Capture the cell that displays the provided text and extract its (X, Y) central coordinate. 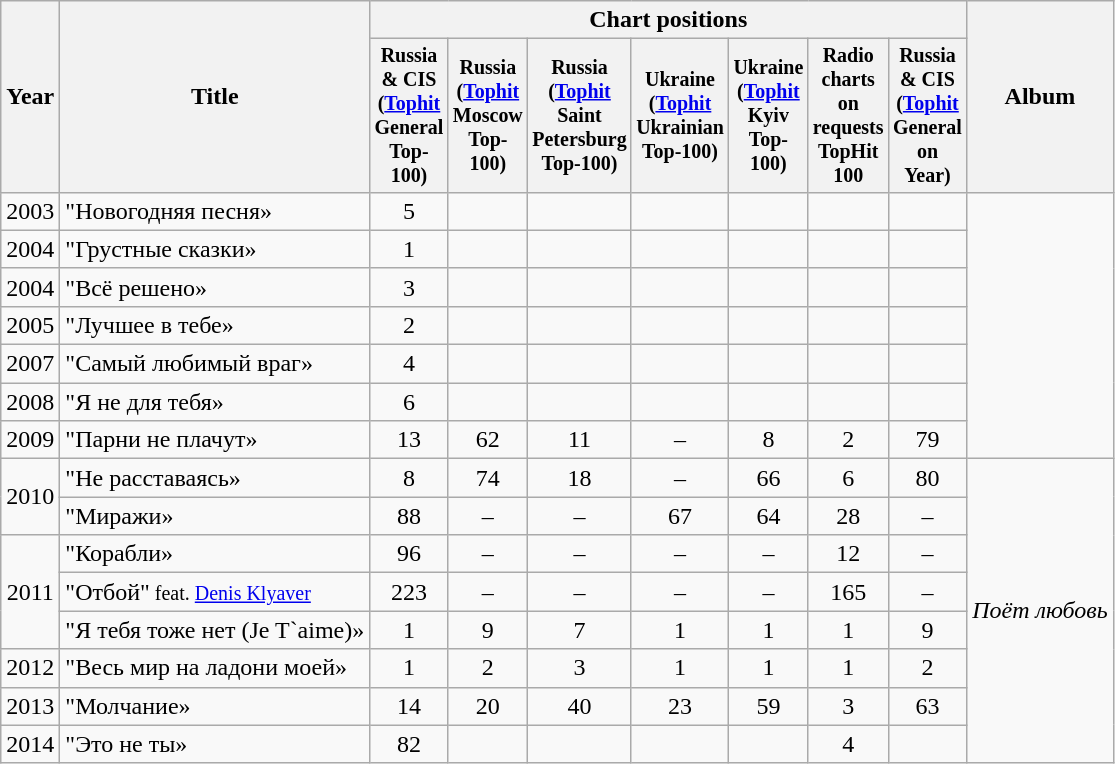
67 (680, 516)
2005 (30, 325)
"Я тебя тоже нет (Je T`aime)» (215, 630)
"Отбой" feat. Denis Klyaver (215, 592)
79 (927, 440)
12 (848, 554)
Year (30, 97)
Russia (Tophit Saint Petersburg Top-100) (580, 116)
Title (215, 97)
"Не расставаясь» (215, 478)
7 (580, 630)
14 (409, 706)
80 (927, 478)
Russia (Tophit Moscow Top-100) (488, 116)
"Новогодняя песня» (215, 211)
74 (488, 478)
165 (848, 592)
64 (768, 516)
23 (680, 706)
11 (580, 440)
223 (409, 592)
"Я не для тебя» (215, 402)
66 (768, 478)
2007 (30, 364)
"Самый любимый враг» (215, 364)
"Это не ты» (215, 744)
2003 (30, 211)
82 (409, 744)
2013 (30, 706)
"Корабли» (215, 554)
88 (409, 516)
Ukraine (Tophit Ukrainian Top-100) (680, 116)
"Всё решено» (215, 287)
Radio charts on requests TopHit 100 (848, 116)
Russia & CIS (Tophit General Top-100) (409, 116)
2011 (30, 592)
96 (409, 554)
2009 (30, 440)
"Весь мир на ладони моей» (215, 668)
2014 (30, 744)
2010 (30, 497)
Поёт любовь (1040, 611)
18 (580, 478)
Ukraine (Tophit Kyiv Top-100) (768, 116)
59 (768, 706)
20 (488, 706)
2008 (30, 402)
"Молчание» (215, 706)
28 (848, 516)
13 (409, 440)
2012 (30, 668)
"Лучшее в тебе» (215, 325)
Chart positions (668, 20)
5 (409, 211)
"Парни не плачут» (215, 440)
Russia & CIS (Tophit General on Year) (927, 116)
"Грустные сказки» (215, 249)
"Миражи» (215, 516)
Album (1040, 97)
62 (488, 440)
63 (927, 706)
40 (580, 706)
